Capture the cell that displays the provided text and extract its (x, y) central coordinate. 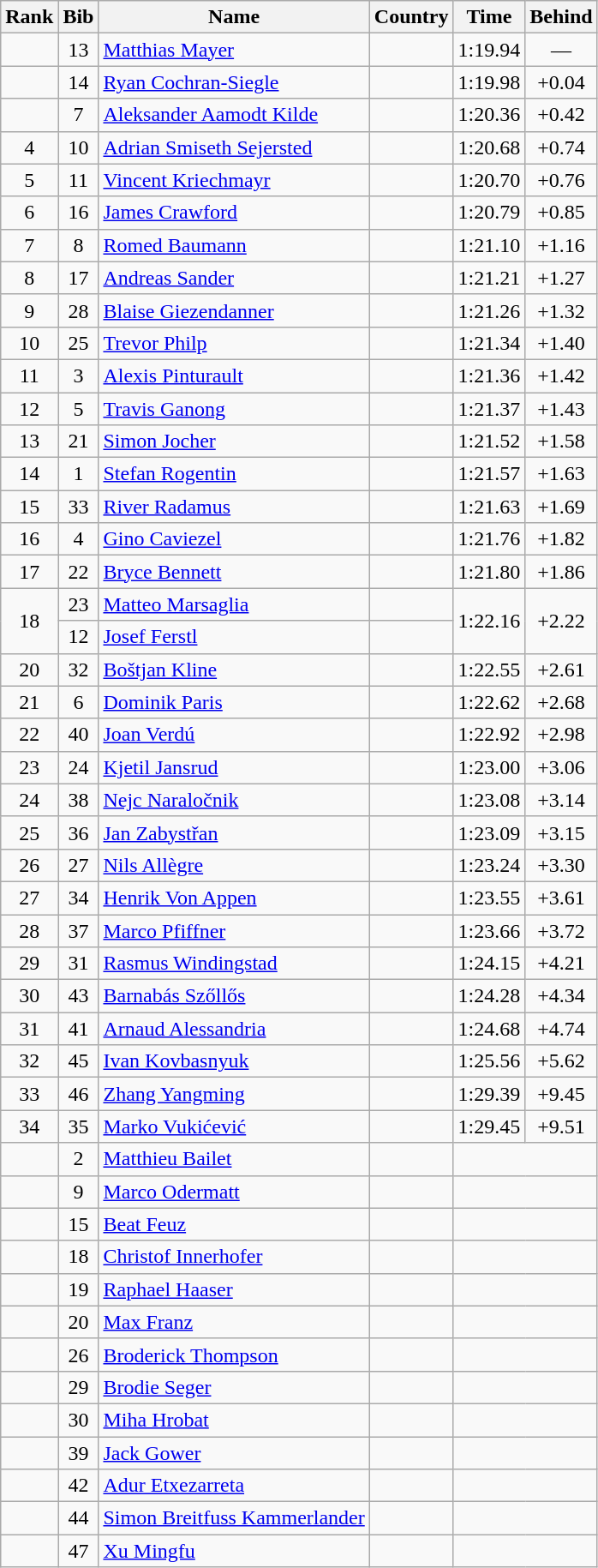
Boštjan Kline (234, 670)
1:23.08 (489, 800)
1:20.70 (489, 180)
+4.21 (561, 964)
+1.32 (561, 310)
+5.62 (561, 1061)
41 (79, 1029)
Jan Zabystřan (234, 832)
Max Franz (234, 1322)
36 (79, 832)
Raphael Haaser (234, 1289)
1:19.98 (489, 82)
Aleksander Aamodt Kilde (234, 115)
Name (234, 17)
Dominik Paris (234, 702)
Arnaud Alessandria (234, 1029)
+0.85 (561, 213)
+1.69 (561, 507)
Simon Jocher (234, 442)
Alexis Pinturault (234, 375)
Christof Innerhofer (234, 1257)
Bib (79, 17)
1:21.34 (489, 343)
Country (411, 17)
+3.61 (561, 898)
1:25.56 (489, 1061)
+0.76 (561, 180)
James Crawford (234, 213)
35 (79, 1126)
1:21.63 (489, 507)
Nils Allègre (234, 865)
Beat Feuz (234, 1224)
1:21.52 (489, 442)
44 (79, 1518)
1:29.39 (489, 1094)
1:21.26 (489, 310)
+1.27 (561, 278)
Broderick Thompson (234, 1355)
1:20.36 (489, 115)
Xu Mingfu (234, 1551)
1:24.15 (489, 964)
+1.63 (561, 474)
Ivan Kovbasnyuk (234, 1061)
+1.42 (561, 375)
1:21.57 (489, 474)
+1.82 (561, 539)
+3.30 (561, 865)
1:22.16 (489, 621)
+0.42 (561, 115)
1:21.21 (489, 278)
+1.58 (561, 442)
1:23.09 (489, 832)
+3.72 (561, 930)
Andreas Sander (234, 278)
Barnabás Szőllős (234, 996)
1:23.66 (489, 930)
Henrik Von Appen (234, 898)
3 (79, 375)
Stefan Rogentin (234, 474)
Romed Baumann (234, 245)
+4.34 (561, 996)
37 (79, 930)
39 (79, 1453)
Matthias Mayer (234, 50)
+2.61 (561, 670)
Trevor Philp (234, 343)
River Radamus (234, 507)
1 (79, 474)
Marko Vukićević (234, 1126)
Ryan Cochran-Siegle (234, 82)
Travis Ganong (234, 409)
1:21.36 (489, 375)
Matthieu Bailet (234, 1159)
Miha Hrobat (234, 1420)
+1.43 (561, 409)
1:21.80 (489, 572)
Rank (29, 17)
Kjetil Jansrud (234, 767)
1:19.94 (489, 50)
— (561, 50)
1:29.45 (489, 1126)
1:20.79 (489, 213)
45 (79, 1061)
+9.45 (561, 1094)
+2.68 (561, 702)
Bryce Bennett (234, 572)
1:24.28 (489, 996)
+0.74 (561, 147)
42 (79, 1486)
Marco Pfiffner (234, 930)
Behind (561, 17)
Brodie Seger (234, 1387)
46 (79, 1094)
+9.51 (561, 1126)
19 (79, 1289)
Marco Odermatt (234, 1192)
Joan Verdú (234, 735)
43 (79, 996)
Nejc Naraločnik (234, 800)
Adur Etxezarreta (234, 1486)
Jack Gower (234, 1453)
Time (489, 17)
1:24.68 (489, 1029)
1:21.37 (489, 409)
47 (79, 1551)
Gino Caviezel (234, 539)
1:22.92 (489, 735)
+2.98 (561, 735)
1:20.68 (489, 147)
1:21.10 (489, 245)
1:23.55 (489, 898)
40 (79, 735)
+2.22 (561, 621)
Matteo Marsaglia (234, 604)
Rasmus Windingstad (234, 964)
+1.40 (561, 343)
Josef Ferstl (234, 637)
Simon Breitfuss Kammerlander (234, 1518)
+1.16 (561, 245)
+0.04 (561, 82)
Adrian Smiseth Sejersted (234, 147)
38 (79, 800)
+3.15 (561, 832)
+3.06 (561, 767)
Zhang Yangming (234, 1094)
1:23.24 (489, 865)
2 (79, 1159)
Blaise Giezendanner (234, 310)
1:22.62 (489, 702)
1:23.00 (489, 767)
1:22.55 (489, 670)
Vincent Kriechmayr (234, 180)
+3.14 (561, 800)
+1.86 (561, 572)
+4.74 (561, 1029)
1:21.76 (489, 539)
